Determine the (x, y) coordinate at the center of the cell enclosing the given text.  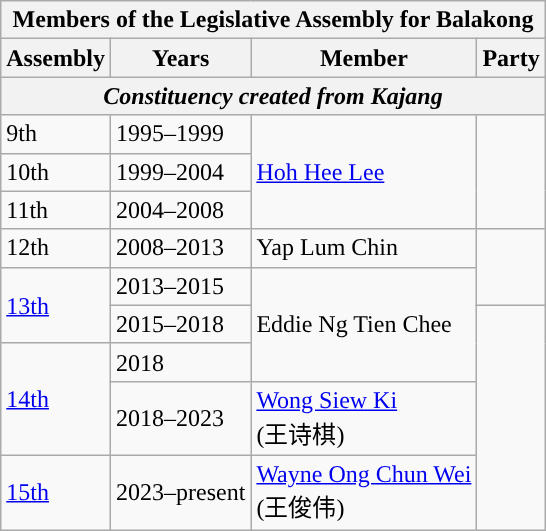
Assembly (56, 58)
Wayne Ong Chun Wei (王俊伟) (364, 492)
10th (56, 172)
1995–1999 (180, 134)
Member (364, 58)
Eddie Ng Tien Chee (364, 324)
12th (56, 248)
Party (511, 58)
Years (180, 58)
13th (56, 305)
14th (56, 399)
2013–2015 (180, 286)
1999–2004 (180, 172)
Constituency created from Kajang (274, 96)
2018–2023 (180, 418)
2023–present (180, 492)
Members of the Legislative Assembly for Balakong (274, 20)
15th (56, 492)
2008–2013 (180, 248)
2015–2018 (180, 324)
2004–2008 (180, 210)
Yap Lum Chin (364, 248)
2018 (180, 362)
9th (56, 134)
Hoh Hee Lee (364, 172)
11th (56, 210)
Wong Siew Ki (王诗棋) (364, 418)
